Search for the cell housing the specified text and yield its [x, y] center coordinate. 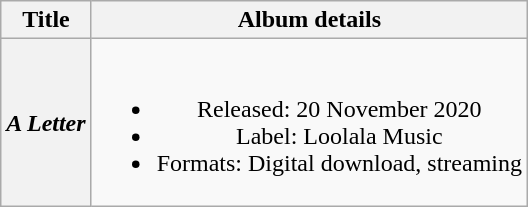
Title [46, 20]
Released: 20 November 2020Label: Loolala MusicFormats: Digital download, streaming [309, 122]
Album details [309, 20]
A Letter [46, 122]
